Provide the [x, y] coordinate of the cell's center where the given text is located.  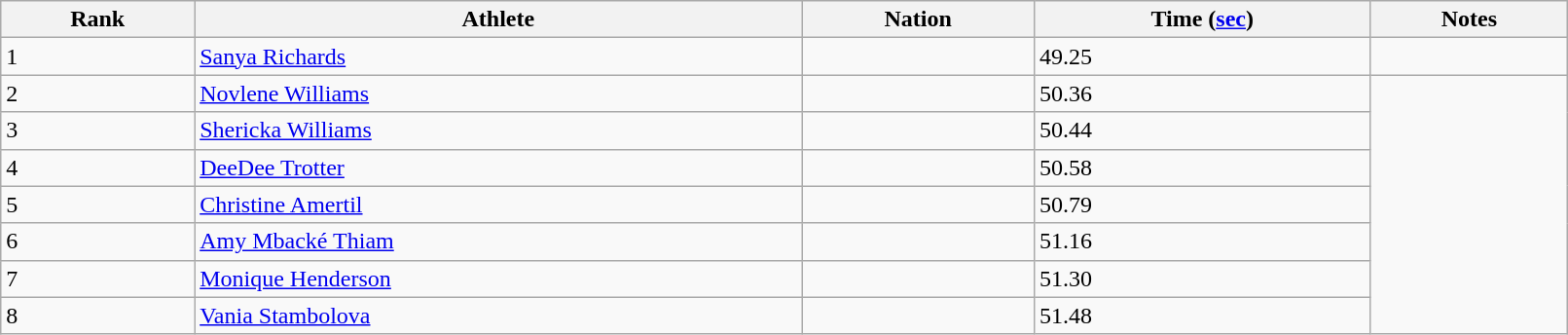
5 [97, 205]
6 [97, 242]
Notes [1470, 19]
Shericka Williams [498, 130]
50.79 [1202, 205]
Rank [97, 19]
Sanya Richards [498, 56]
8 [97, 316]
50.36 [1202, 93]
DeeDee Trotter [498, 167]
3 [97, 130]
51.16 [1202, 242]
Athlete [498, 19]
1 [97, 56]
Monique Henderson [498, 279]
49.25 [1202, 56]
Vania Stambolova [498, 316]
4 [97, 167]
Amy Mbacké Thiam [498, 242]
Time (sec) [1202, 19]
50.58 [1202, 167]
2 [97, 93]
51.30 [1202, 279]
7 [97, 279]
Nation [918, 19]
Novlene Williams [498, 93]
Christine Amertil [498, 205]
51.48 [1202, 316]
50.44 [1202, 130]
